Scan for the cell matching the given text and deliver its (x, y) coordinate at center. 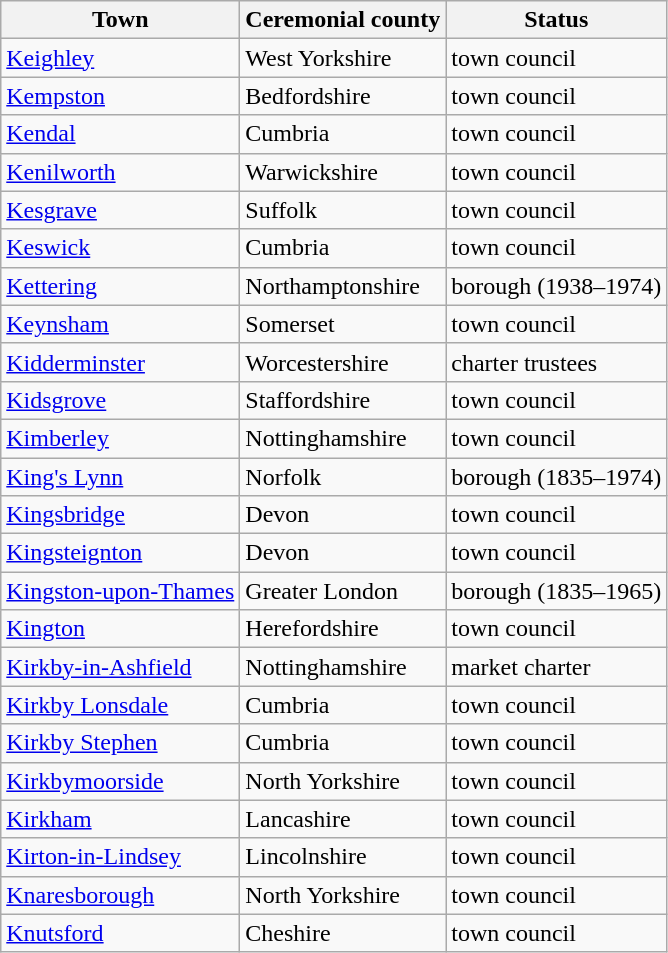
Knutsford (120, 933)
Kimberley (120, 438)
West Yorkshire (343, 58)
Keighley (120, 58)
Kesgrave (120, 210)
Knaresborough (120, 895)
Bedfordshire (343, 96)
Greater London (343, 591)
Herefordshire (343, 629)
market charter (556, 667)
Kirkby-in-Ashfield (120, 667)
Somerset (343, 324)
Keynsham (120, 324)
Kirkham (120, 819)
Kirkby Lonsdale (120, 705)
Kempston (120, 96)
Kington (120, 629)
Keswick (120, 248)
Kingsteignton (120, 553)
Status (556, 20)
borough (1835–1965) (556, 591)
Kettering (120, 286)
Kenilworth (120, 172)
Norfolk (343, 477)
Northamptonshire (343, 286)
Kirton-in-Lindsey (120, 857)
Staffordshire (343, 400)
Kidsgrove (120, 400)
borough (1835–1974) (556, 477)
Ceremonial county (343, 20)
charter trustees (556, 362)
Kendal (120, 134)
Kingsbridge (120, 515)
Kirkby Stephen (120, 743)
Worcestershire (343, 362)
Kidderminster (120, 362)
Kingston-upon-Thames (120, 591)
Cheshire (343, 933)
Kirkbymoorside (120, 781)
borough (1938–1974) (556, 286)
Lancashire (343, 819)
Lincolnshire (343, 857)
Warwickshire (343, 172)
Town (120, 20)
King's Lynn (120, 477)
Suffolk (343, 210)
